Locate the cell with the specified text and output its [X, Y] center coordinate. 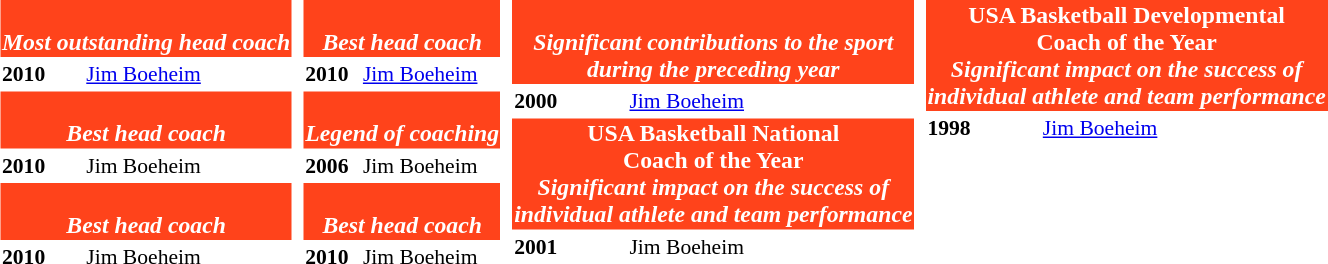
Legend of coaching [402, 120]
1998 [982, 128]
USA Basketball NationalCoach of the YearSignificant impact on the success ofindividual athlete and team performance [714, 174]
Significant contributions to the sportduring the preceding year [714, 42]
USA Basketball DevelopmentalCoach of the YearSignificant impact on the success ofindividual athlete and team performance [1126, 56]
2006 [332, 166]
2000 [569, 101]
2001 [569, 246]
Most outstanding head coach [146, 28]
